Capture the cell that displays the provided text and extract its [x, y] central coordinate. 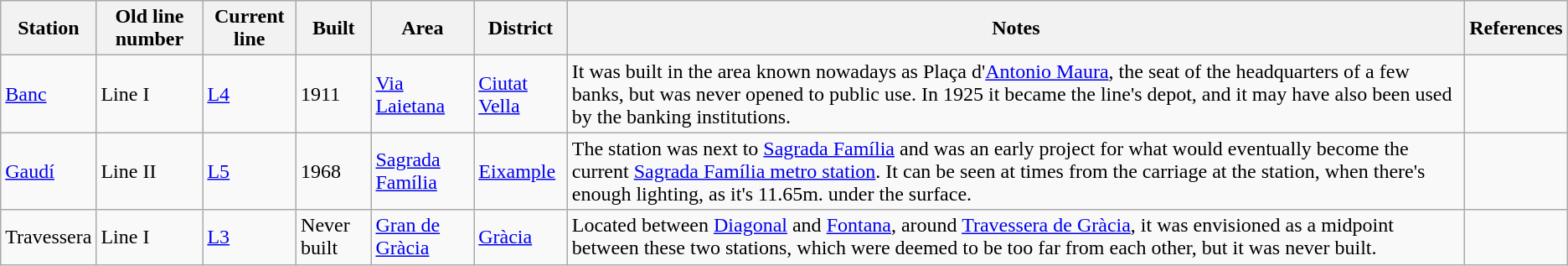
Banc [49, 94]
Never built [333, 237]
Gràcia [521, 237]
Current line [250, 29]
1968 [333, 171]
Gaudí [49, 171]
Notes [1015, 29]
Gran de Gràcia [422, 237]
Eixample [521, 171]
Area [422, 29]
L5 [250, 171]
1911 [333, 94]
Station [49, 29]
Old line number [149, 29]
Built [333, 29]
References [1516, 29]
Sagrada Família [422, 171]
L3 [250, 237]
Ciutat Vella [521, 94]
District [521, 29]
Via Laietana [422, 94]
Line II [149, 171]
L4 [250, 94]
Travessera [49, 237]
